Pinpoint the cell where the given text exists, returning its (x, y) midpoint coordinate. 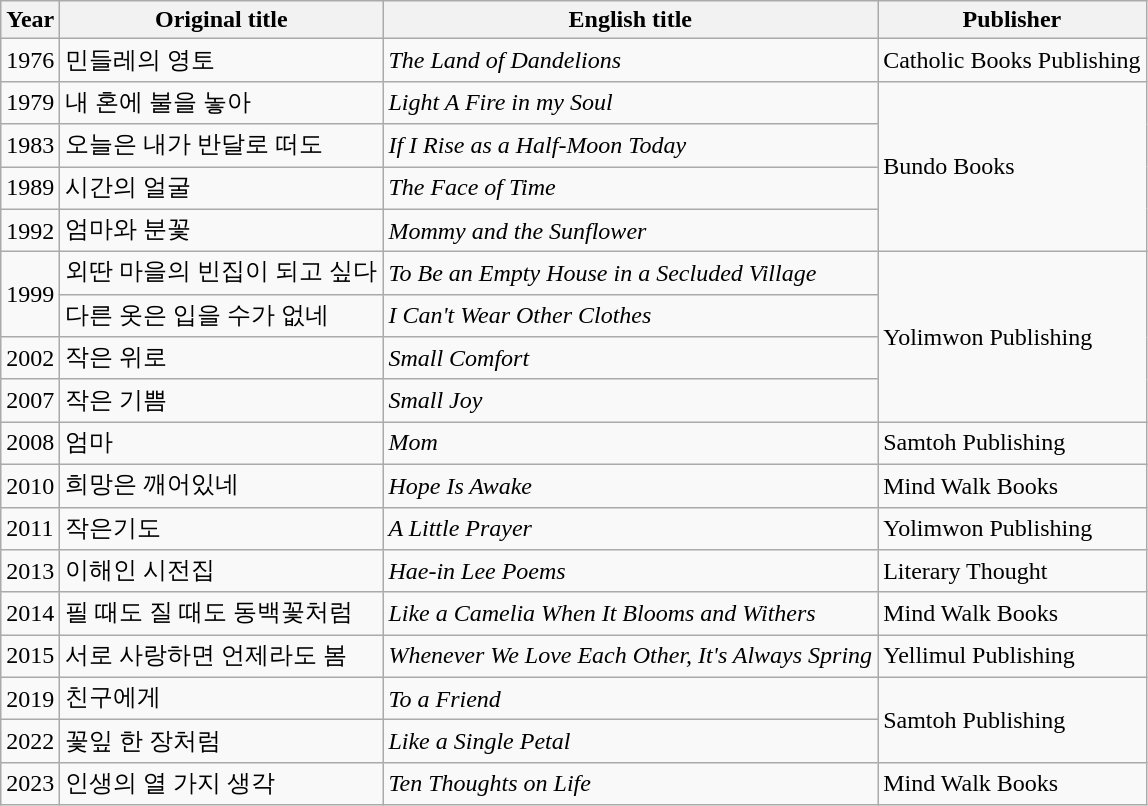
If I Rise as a Half-Moon Today (630, 146)
시간의 얼굴 (222, 188)
2011 (30, 528)
필 때도 질 때도 동백꽃처럼 (222, 614)
1983 (30, 146)
English title (630, 20)
민들레의 영토 (222, 60)
Whenever We Love Each Other, It's Always Spring (630, 656)
Yellimul Publishing (1012, 656)
Mom (630, 444)
Small Joy (630, 400)
서로 사랑하면 언제라도 봄 (222, 656)
Year (30, 20)
2015 (30, 656)
외딴 마을의 빈집이 되고 싶다 (222, 274)
1979 (30, 102)
2014 (30, 614)
인생의 열 가지 생각 (222, 784)
2019 (30, 698)
친구에게 (222, 698)
A Little Prayer (630, 528)
작은 위로 (222, 358)
The Land of Dandelions (630, 60)
Bundo Books (1012, 166)
Like a Single Petal (630, 742)
2023 (30, 784)
2022 (30, 742)
2013 (30, 572)
2010 (30, 486)
작은기도 (222, 528)
희망은 깨어있네 (222, 486)
이해인 시전집 (222, 572)
내 혼에 불을 놓아 (222, 102)
2007 (30, 400)
Like a Camelia When It Blooms and Withers (630, 614)
Hope Is Awake (630, 486)
The Face of Time (630, 188)
엄마 (222, 444)
Catholic Books Publishing (1012, 60)
1992 (30, 230)
엄마와 분꽃 (222, 230)
Mommy and the Sunflower (630, 230)
Light A Fire in my Soul (630, 102)
1989 (30, 188)
To a Friend (630, 698)
꽃잎 한 장처럼 (222, 742)
Hae-in Lee Poems (630, 572)
Ten Thoughts on Life (630, 784)
Literary Thought (1012, 572)
1976 (30, 60)
I Can't Wear Other Clothes (630, 316)
1999 (30, 294)
Publisher (1012, 20)
To Be an Empty House in a Secluded Village (630, 274)
다른 옷은 입을 수가 없네 (222, 316)
오늘은 내가 반달로 떠도 (222, 146)
2002 (30, 358)
2008 (30, 444)
Original title (222, 20)
Small Comfort (630, 358)
작은 기쁨 (222, 400)
